Return [x, y] of the center of cell containing provided text 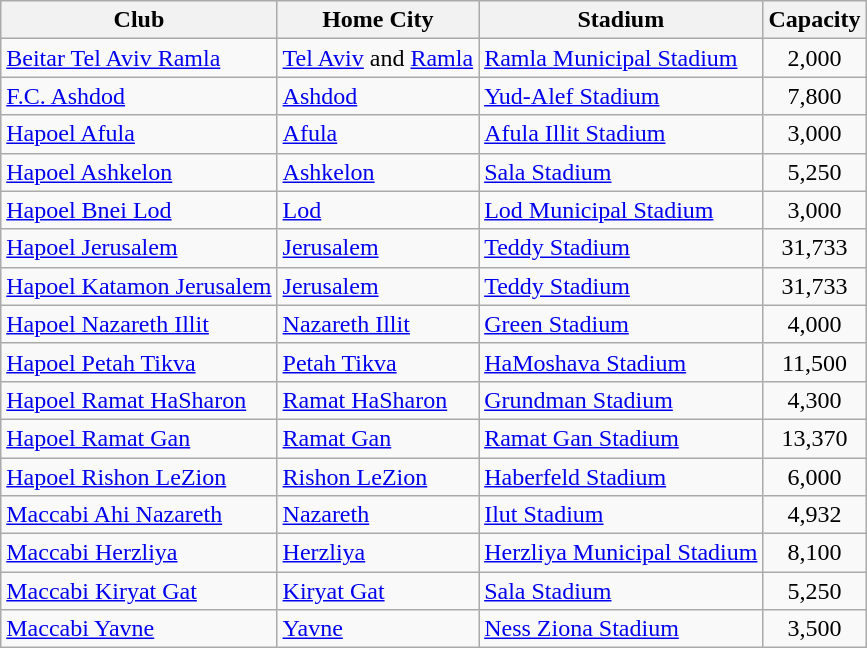
Ramla Municipal Stadium [621, 58]
Hapoel Ashkelon [139, 172]
Club [139, 20]
2,000 [814, 58]
Capacity [814, 20]
Nazareth [378, 515]
Stadium [621, 20]
Hapoel Rishon LeZion [139, 477]
Rishon LeZion [378, 477]
Yud-Alef Stadium [621, 96]
Yavne [378, 629]
Grundman Stadium [621, 400]
Herzliya [378, 553]
Hapoel Nazareth Illit [139, 324]
Ashkelon [378, 172]
Lod [378, 210]
Hapoel Jerusalem [139, 248]
13,370 [814, 438]
Ramat Gan [378, 438]
4,300 [814, 400]
8,100 [814, 553]
Hapoel Bnei Lod [139, 210]
Hapoel Petah Tikva [139, 362]
Tel Aviv and Ramla [378, 58]
4,000 [814, 324]
Ilut Stadium [621, 515]
Maccabi Kiryat Gat [139, 591]
Beitar Tel Aviv Ramla [139, 58]
Green Stadium [621, 324]
11,500 [814, 362]
Kiryat Gat [378, 591]
Nazareth Illit [378, 324]
Hapoel Ramat Gan [139, 438]
Afula [378, 134]
6,000 [814, 477]
Maccabi Ahi Nazareth [139, 515]
Ramat HaSharon [378, 400]
Maccabi Yavne [139, 629]
7,800 [814, 96]
Lod Municipal Stadium [621, 210]
3,500 [814, 629]
Hapoel Katamon Jerusalem [139, 286]
Petah Tikva [378, 362]
Afula Illit Stadium [621, 134]
Ashdod [378, 96]
Hapoel Ramat HaSharon [139, 400]
Maccabi Herzliya [139, 553]
Haberfeld Stadium [621, 477]
Herzliya Municipal Stadium [621, 553]
Ness Ziona Stadium [621, 629]
4,932 [814, 515]
Ramat Gan Stadium [621, 438]
HaMoshava Stadium [621, 362]
Home City [378, 20]
Hapoel Afula [139, 134]
F.C. Ashdod [139, 96]
